Return the (x, y) coordinate for the center point of the cell that contains the specified text.  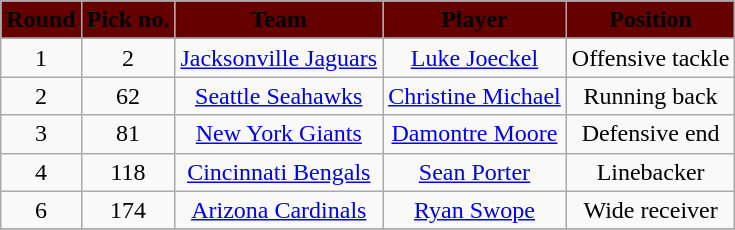
Damontre Moore (475, 134)
Running back (650, 96)
4 (41, 172)
Player (475, 20)
Luke Joeckel (475, 58)
Christine Michael (475, 96)
Round (41, 20)
Arizona Cardinals (279, 210)
Team (279, 20)
118 (128, 172)
174 (128, 210)
Ryan Swope (475, 210)
Seattle Seahawks (279, 96)
Offensive tackle (650, 58)
Position (650, 20)
62 (128, 96)
Pick no. (128, 20)
New York Giants (279, 134)
Linebacker (650, 172)
3 (41, 134)
Defensive end (650, 134)
Cincinnati Bengals (279, 172)
Jacksonville Jaguars (279, 58)
Sean Porter (475, 172)
81 (128, 134)
6 (41, 210)
Wide receiver (650, 210)
1 (41, 58)
